Extract the [X, Y] coordinate from the center of the cell holding the provided text.  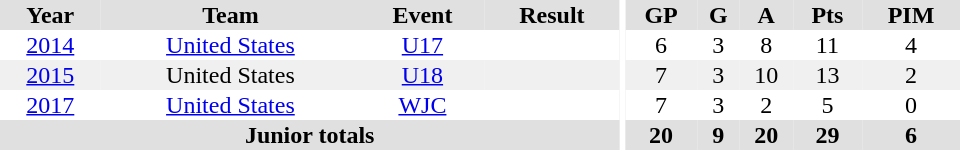
9 [718, 135]
8 [766, 45]
Pts [828, 15]
2017 [50, 105]
11 [828, 45]
4 [911, 45]
U17 [422, 45]
PIM [911, 15]
10 [766, 75]
Team [231, 15]
A [766, 15]
WJC [422, 105]
Junior totals [310, 135]
0 [911, 105]
G [718, 15]
U18 [422, 75]
2014 [50, 45]
29 [828, 135]
Result [552, 15]
Year [50, 15]
Event [422, 15]
5 [828, 105]
13 [828, 75]
GP [661, 15]
2015 [50, 75]
